Detect which cell encompasses the target text, then output its (X, Y) center coordinate. 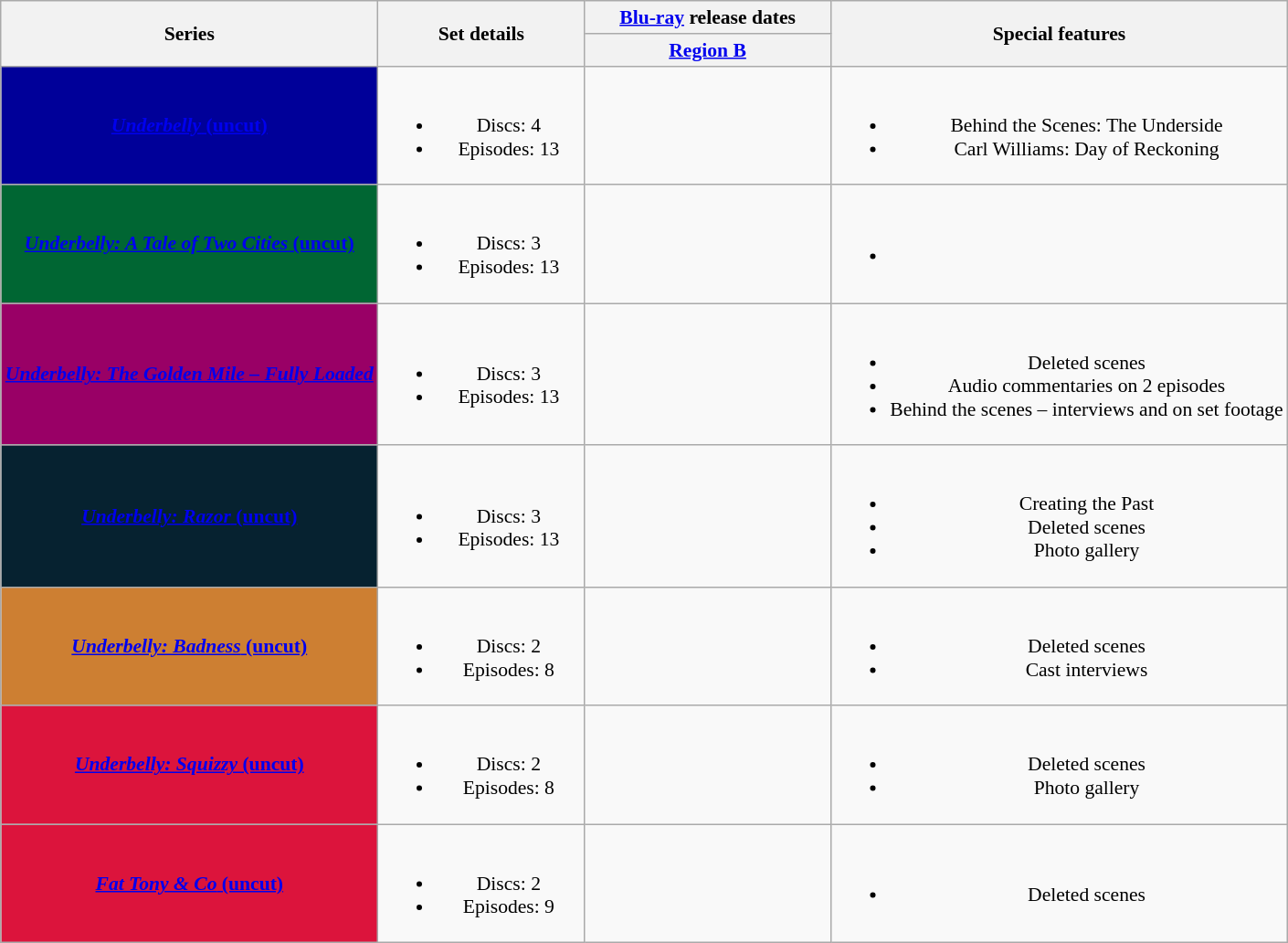
Blu-ray release dates (707, 17)
Special features (1060, 33)
Underbelly: Squizzy (uncut) (190, 765)
Deleted scenesAudio commentaries on 2 episodesBehind the scenes – interviews and on set footage (1060, 375)
Underbelly (uncut) (190, 125)
Underbelly: Razor (uncut) (190, 515)
Discs: 2Episodes: 9 (481, 884)
Set details (481, 33)
Underbelly: The Golden Mile – Fully Loaded (190, 375)
Deleted scenesPhoto gallery (1060, 765)
Deleted scenesCast interviews (1060, 647)
Series (190, 33)
Discs: 4Episodes: 13 (481, 125)
Creating the PastDeleted scenesPhoto gallery (1060, 515)
Deleted scenes (1060, 884)
Behind the Scenes: The UndersideCarl Williams: Day of Reckoning (1060, 125)
Underbelly: Badness (uncut) (190, 647)
Fat Tony & Co (uncut) (190, 884)
Underbelly: A Tale of Two Cities (uncut) (190, 244)
Region B (707, 50)
